Search for the cell housing the specified text and yield its [x, y] center coordinate. 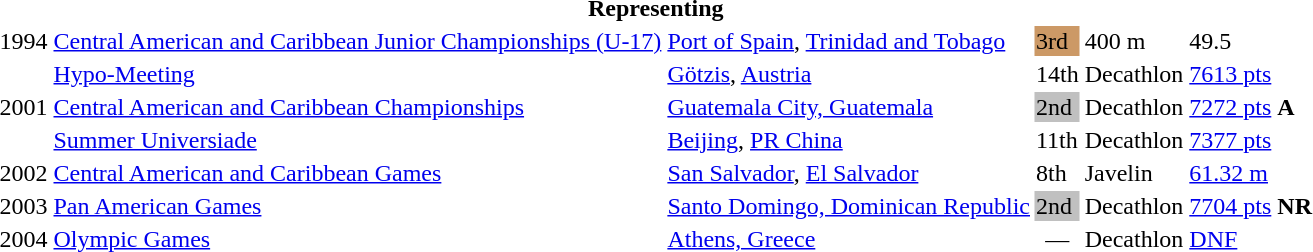
8th [1057, 173]
Pan American Games [358, 206]
Summer Universiade [358, 140]
14th [1057, 74]
Central American and Caribbean Junior Championships (U-17) [358, 41]
Hypo-Meeting [358, 74]
San Salvador, El Salvador [849, 173]
Port of Spain, Trinidad and Tobago [849, 41]
Santo Domingo, Dominican Republic [849, 206]
Beijing, PR China [849, 140]
3rd [1057, 41]
Javelin [1134, 173]
Götzis, Austria [849, 74]
Central American and Caribbean Championships [358, 107]
400 m [1134, 41]
11th [1057, 140]
Central American and Caribbean Games [358, 173]
Guatemala City, Guatemala [849, 107]
